For the text-containing cell, return its midpoint in [X, Y] coordinate format. 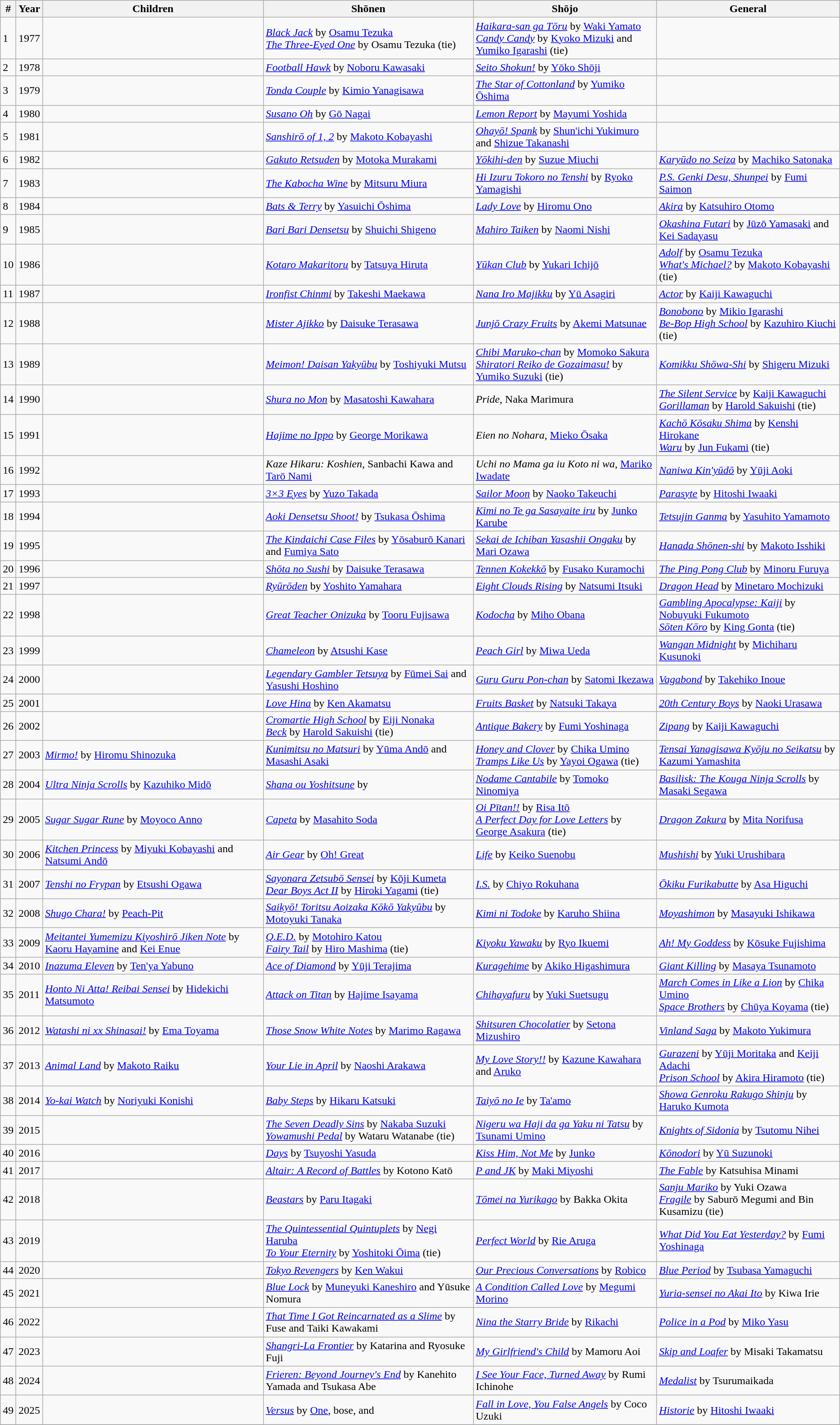
22 [8, 615]
2016 [30, 1153]
Bari Bari Densetsu by Shuichi Shigeno [368, 229]
2023 [30, 1351]
9 [8, 229]
Sugar Sugar Rune by Moyoco Anno [153, 820]
# [8, 9]
Gakuto Retsuden by Motoka Murakami [368, 160]
1996 [30, 569]
Perfect World by Rie Aruga [565, 1240]
Black Jack by Osamu Tezuka The Three-Eyed One by Osamu Tezuka (tie) [368, 38]
1988 [30, 323]
17 [8, 493]
2002 [30, 726]
2017 [30, 1170]
37 [8, 1065]
Those Snow White Notes by Marimo Ragawa [368, 1030]
Parasyte by Hitoshi Iwaaki [748, 493]
5 [8, 136]
Sanju Mariko by Yuki OzawaFragile by Saburō Megumi and Bin Kusamizu (tie) [748, 1199]
Shitsuren Chocolatier by Setona Mizushiro [565, 1030]
Q.E.D. by Motohiro KatouFairy Tail by Hiro Mashima (tie) [368, 943]
Shōjo [565, 9]
2014 [30, 1101]
Zipang by Kaiji Kawaguchi [748, 726]
Sanshirō of 1, 2 by Makoto Kobayashi [368, 136]
Tennen Kokekkō by Fusako Kuramochi [565, 569]
Chibi Maruko-chan by Momoko SakuraShiratori Reiko de Gozaimasu! by Yumiko Suzuki (tie) [565, 365]
Hanada Shōnen-shi by Makoto Isshiki [748, 546]
Knights of Sidonia by Tsutomu Nihei [748, 1130]
Meimon! Daisan Yakyūbu by Toshiyuki Mutsu [368, 365]
Yūkan Club by Yukari Ichijō [565, 264]
Historie by Hitoshi Iwaaki [748, 1410]
20th Century Boys by Naoki Urasawa [748, 703]
47 [8, 1351]
Hajime no Ippo by George Morikawa [368, 435]
Frieren: Beyond Journey's End by Kanehito Yamada and Tsukasa Abe [368, 1381]
Wangan Midnight by Michiharu Kusunoki [748, 650]
Tōmei na Yurikago by Bakka Okita [565, 1199]
2019 [30, 1240]
1998 [30, 615]
6 [8, 160]
48 [8, 1381]
Children [153, 9]
Mirmo! by Hiromu Shinozuka [153, 755]
Ah! My Goddess by Kōsuke Fujishima [748, 943]
Naniwa Kin'yūdō by Yūji Aoki [748, 471]
20 [8, 569]
2000 [30, 680]
Attack on Titan by Hajime Isayama [368, 995]
2020 [30, 1270]
What Did You Eat Yesterday? by Fumi Yoshinaga [748, 1240]
2015 [30, 1130]
Shōnen [368, 9]
Ohayō! Spank by Shun'ichi Yukimuro and Shizue Takanashi [565, 136]
Bats & Terry by Yasuichi Ōshima [368, 206]
Blue Period by Tsubasa Yamaguchi [748, 1270]
Versus by One, bose, and [368, 1410]
Your Lie in April by Naoshi Arakawa [368, 1065]
I.S. by Chiyo Rokuhana [565, 884]
Saikyō! Toritsu Aoizaka Kōkō Yakyūbu by Motoyuki Tanaka [368, 913]
2011 [30, 995]
Seito Shokun! by Yōko Shōji [565, 67]
1999 [30, 650]
19 [8, 546]
Fall in Love, You False Angels by Coco Uzuki [565, 1410]
Nigeru wa Haji da ga Yaku ni Tatsu by Tsunami Umino [565, 1130]
2009 [30, 943]
Air Gear by Oh! Great [368, 855]
Shangri-La Frontier by Katarina and Ryosuke Fuji [368, 1351]
Ironfist Chinmi by Takeshi Maekawa [368, 294]
1980 [30, 114]
Gurazeni by Yūji Moritaka and Keiji Adachi Prison School by Akira Hiramoto (tie) [748, 1065]
That Time I Got Reincarnated as a Slime by Fuse and Taiki Kawakami [368, 1323]
Oi Pītan!! by Risa ItōA Perfect Day for Love Letters by George Asakura (tie) [565, 820]
34 [8, 966]
Bonobono by Mikio IgarashiBe-Bop High School by Kazuhiro Kiuchi (tie) [748, 323]
Sailor Moon by Naoko Takeuchi [565, 493]
Kaze Hikaru: Koshien, Sanbachi Kawa and Tarō Nami [368, 471]
The Kindaichi Case Files by Yōsaburō Kanari and Fumiya Sato [368, 546]
Tonda Couple by Kimio Yanagisawa [368, 91]
1997 [30, 586]
Eight Clouds Rising by Natsumi Itsuki [565, 586]
30 [8, 855]
1993 [30, 493]
2005 [30, 820]
2001 [30, 703]
2013 [30, 1065]
Tenshi no Frypan by Etsushi Ogawa [153, 884]
35 [8, 995]
The Silent Service by Kaiji KawaguchiGorillaman by Harold Sakuishi (tie) [748, 400]
Ultra Ninja Scrolls by Kazuhiko Midō [153, 784]
Lady Love by Hiromu Ono [565, 206]
Giant Killing by Masaya Tsunamoto [748, 966]
Kachō Kōsaku Shima by Kenshi HirokaneWaru by Jun Fukami (tie) [748, 435]
Vinland Saga by Makoto Yukimura [748, 1030]
Komikku Shōwa-Shi by Shigeru Mizuki [748, 365]
7 [8, 183]
1981 [30, 136]
13 [8, 365]
Dragon Zakura by Mita Norifusa [748, 820]
Shura no Mon by Masatoshi Kawahara [368, 400]
4 [8, 114]
The Fable by Katsuhisa Minami [748, 1170]
38 [8, 1101]
2 [8, 67]
Cromartie High School by Eiji NonakaBeck by Harold Sakuishi (tie) [368, 726]
A Condition Called Love by Megumi Morino [565, 1293]
Taiyō no Ie by Ta'amo [565, 1101]
16 [8, 471]
Kimi ni Todoke by Karuho Shiina [565, 913]
2018 [30, 1199]
40 [8, 1153]
Legendary Gambler Tetsuya by Fūmei Sai and Yasushi Hoshino [368, 680]
Ace of Diamond by Yūji Terajima [368, 966]
Vagabond by Takehiko Inoue [748, 680]
My Girlfriend's Child by Mamoru Aoi [565, 1351]
Gambling Apocalypse: Kaiji by Nobuyuki FukumotoSōten Kōro by King Gonta (tie) [748, 615]
Lemon Report by Mayumi Yoshida [565, 114]
Capeta by Masahito Soda [368, 820]
1977 [30, 38]
Tensai Yanagisawa Kyōju no Seikatsu by Kazumi Yamashita [748, 755]
1982 [30, 160]
Kiss Him, Not Me by Junko [565, 1153]
Nina the Starry Bride by Rikachi [565, 1323]
2024 [30, 1381]
2022 [30, 1323]
Uchi no Mama ga iu Koto ni wa, Mariko Iwadate [565, 471]
3 [8, 91]
43 [8, 1240]
The Quintessential Quintuplets by Negi HarubaTo Your Eternity by Yoshitoki Ōima (tie) [368, 1240]
2006 [30, 855]
33 [8, 943]
Hi Izuru Tokoro no Tenshi by Ryoko Yamagishi [565, 183]
Karyūdo no Seiza by Machiko Satonaka [748, 160]
I See Your Face, Turned Away by Rumi Ichinohe [565, 1381]
Yōkihi-den by Suzue Miuchi [565, 160]
Sekai de Ichiban Yasashii Ongaku by Mari Ozawa [565, 546]
P and JK by Maki Miyoshi [565, 1170]
Shana ou Yoshitsune by [368, 784]
Akira by Katsuhiro Otomo [748, 206]
24 [8, 680]
P.S. Genki Desu, Shunpei by Fumi Saimon [748, 183]
Kimi no Te ga Sasayaite iru by Junko Karube [565, 516]
Mushishi by Yuki Urushibara [748, 855]
Kuragehime by Akiko Higashimura [565, 966]
1984 [30, 206]
Mister Ajikko by Daisuke Terasawa [368, 323]
Pride, Naka Marimura [565, 400]
31 [8, 884]
42 [8, 1199]
Fruits Basket by Natsuki Takaya [565, 703]
Honey and Clover by Chika Umino Tramps Like Us by Yayoi Ogawa (tie) [565, 755]
Football Hawk by Noboru Kawasaki [368, 67]
Kunimitsu no Matsuri by Yūma Andō and Masashi Asaki [368, 755]
Baby Steps by Hikaru Katsuki [368, 1101]
2003 [30, 755]
1983 [30, 183]
Kitchen Princess by Miyuki Kobayashi and Natsumi Andō [153, 855]
46 [8, 1323]
Okashina Futari by Jūzō Yamasaki and Kei Sadayasu [748, 229]
Meitantei Yumemizu Kiyoshirō Jiken Note by Kaoru Hayamine and Kei Enue [153, 943]
Medalist by Tsurumaikada [748, 1381]
The Seven Deadly Sins by Nakaba SuzukiYowamushi Pedal by Wataru Watanabe (tie) [368, 1130]
Peach Girl by Miwa Ueda [565, 650]
General [748, 9]
Altair: A Record of Battles by Kotono Katō [368, 1170]
The Star of Cottonland by Yumiko Ōshima [565, 91]
Shōta no Sushi by Daisuke Terasawa [368, 569]
Mahiro Taiken by Naomi Nishi [565, 229]
1978 [30, 67]
Blue Lock by Muneyuki Kaneshiro and Yūsuke Nomura [368, 1293]
Guru Guru Pon-chan by Satomi Ikezawa [565, 680]
The Kabocha Wine by Mitsuru Miura [368, 183]
8 [8, 206]
Kiyoku Yawaku by Ryo Ikuemi [565, 943]
14 [8, 400]
1986 [30, 264]
Love Hina by Ken Akamatsu [368, 703]
3×3 Eyes by Yuzo Takada [368, 493]
Kodocha by Miho Obana [565, 615]
45 [8, 1293]
Actor by Kaiji Kawaguchi [748, 294]
Kōnodori by Yū Suzunoki [748, 1153]
18 [8, 516]
1991 [30, 435]
Ryūrōden by Yoshito Yamahara [368, 586]
Ōkiku Furikabutte by Asa Higuchi [748, 884]
Beastars by Paru Itagaki [368, 1199]
32 [8, 913]
23 [8, 650]
Tokyo Revengers by Ken Wakui [368, 1270]
10 [8, 264]
Sayonara Zetsubō Sensei by Kōji KumetaDear Boys Act II by Hiroki Yagami (tie) [368, 884]
Susano Oh by Gō Nagai [368, 114]
1985 [30, 229]
Year [30, 9]
1994 [30, 516]
1979 [30, 91]
1992 [30, 471]
41 [8, 1170]
Days by Tsuyoshi Yasuda [368, 1153]
2012 [30, 1030]
26 [8, 726]
36 [8, 1030]
Chameleon by Atsushi Kase [368, 650]
Shugo Chara! by Peach-Pit [153, 913]
27 [8, 755]
Skip and Loafer by Misaki Takamatsu [748, 1351]
2025 [30, 1410]
Antique Bakery by Fumi Yoshinaga [565, 726]
My Love Story!! by Kazune Kawahara and Aruko [565, 1065]
44 [8, 1270]
Chihayafuru by Yuki Suetsugu [565, 995]
1 [8, 38]
29 [8, 820]
Junjō Crazy Fruits by Akemi Matsunae [565, 323]
Inazuma Eleven by Ten'ya Yabuno [153, 966]
Aoki Densetsu Shoot! by Tsukasa Ōshima [368, 516]
Yuria-sensei no Akai Ito by Kiwa Irie [748, 1293]
Nodame Cantabile by Tomoko Ninomiya [565, 784]
March Comes in Like a Lion by Chika UminoSpace Brothers by Chūya Koyama (tie) [748, 995]
Eien no Nohara, Mieko Ōsaka [565, 435]
11 [8, 294]
Our Precious Conversations by Robico [565, 1270]
25 [8, 703]
1990 [30, 400]
Dragon Head by Minetaro Mochizuki [748, 586]
21 [8, 586]
Showa Genroku Rakugo Shinju by Haruko Kumota [748, 1101]
2010 [30, 966]
Watashi ni xx Shinasai! by Ema Toyama [153, 1030]
2021 [30, 1293]
Moyashimon by Masayuki Ishikawa [748, 913]
2007 [30, 884]
1987 [30, 294]
2008 [30, 913]
The Ping Pong Club by Minoru Furuya [748, 569]
Tetsujin Ganma by Yasuhito Yamamoto [748, 516]
Honto Ni Atta! Reibai Sensei by Hidekichi Matsumoto [153, 995]
Police in a Pod by Miko Yasu [748, 1323]
49 [8, 1410]
39 [8, 1130]
2004 [30, 784]
12 [8, 323]
1989 [30, 365]
Life by Keiko Suenobu [565, 855]
Adolf by Osamu Tezuka What's Michael? by Makoto Kobayashi (tie) [748, 264]
Animal Land by Makoto Raiku [153, 1065]
Haikara-san ga Tōru by Waki Yamato Candy Candy by Kyoko Mizuki and Yumiko Igarashi (tie) [565, 38]
1995 [30, 546]
15 [8, 435]
28 [8, 784]
Great Teacher Onizuka by Tooru Fujisawa [368, 615]
Yo-kai Watch by Noriyuki Konishi [153, 1101]
Kotaro Makaritoru by Tatsuya Hiruta [368, 264]
Nana Iro Majikku by Yū Asagiri [565, 294]
Basilisk: The Kouga Ninja Scrolls by Masaki Segawa [748, 784]
